Detect which cell encompasses the target text, then output its [x, y] center coordinate. 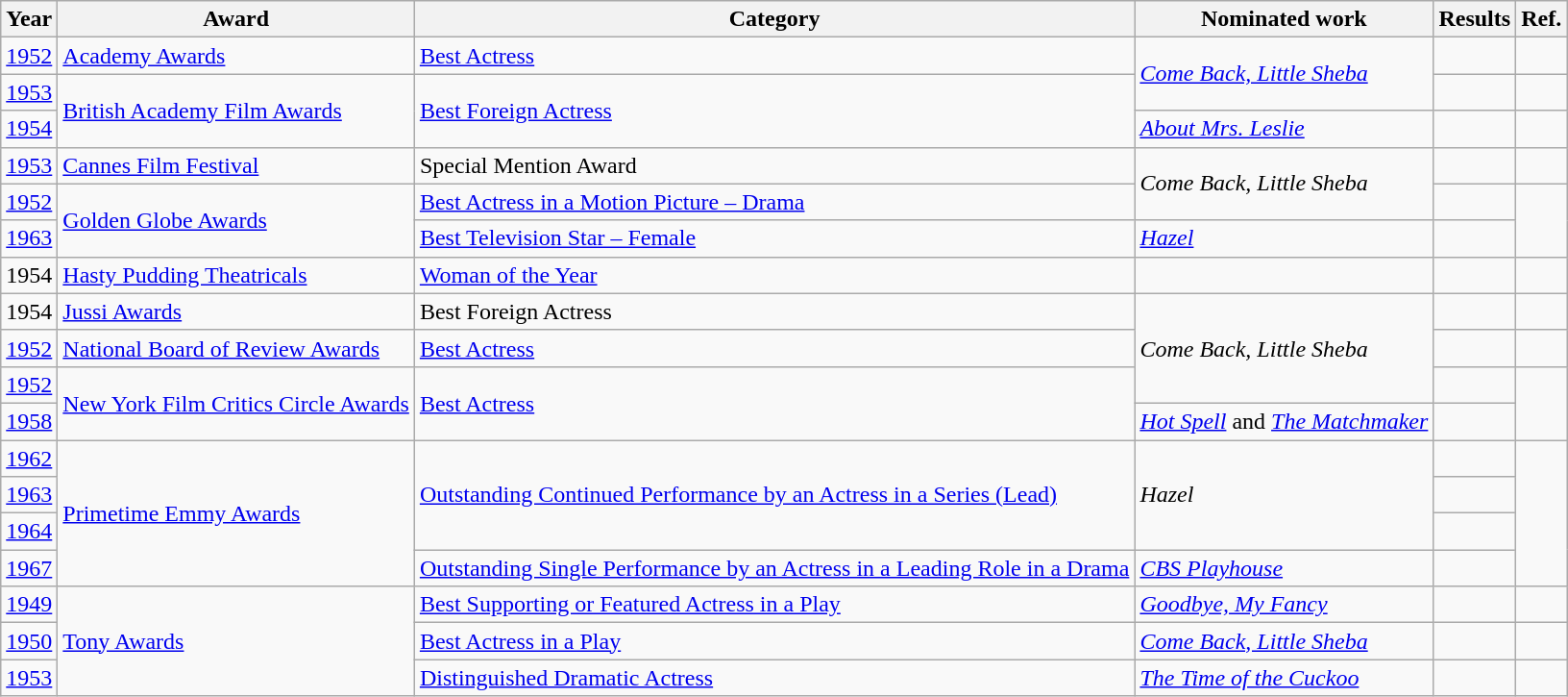
1950 [29, 641]
Tony Awards [236, 641]
Results [1475, 19]
Jussi Awards [236, 311]
Best Actress in a Play [774, 641]
1958 [29, 421]
Academy Awards [236, 56]
British Academy Film Awards [236, 111]
Best Actress in a Motion Picture – Drama [774, 202]
Special Mention Award [774, 165]
Year [29, 19]
Outstanding Continued Performance by an Actress in a Series (Lead) [774, 495]
1967 [29, 568]
Goodbye, My Fancy [1284, 605]
Award [236, 19]
Category [774, 19]
1949 [29, 605]
1964 [29, 532]
Nominated work [1284, 19]
Hot Spell and The Matchmaker [1284, 421]
Cannes Film Festival [236, 165]
Distinguished Dramatic Actress [774, 678]
CBS Playhouse [1284, 568]
1962 [29, 459]
Best Television Star – Female [774, 238]
Hasty Pudding Theatricals [236, 275]
Outstanding Single Performance by an Actress in a Leading Role in a Drama [774, 568]
The Time of the Cuckoo [1284, 678]
Ref. [1541, 19]
About Mrs. Leslie [1284, 129]
New York Film Critics Circle Awards [236, 403]
Woman of the Year [774, 275]
Golden Globe Awards [236, 220]
National Board of Review Awards [236, 348]
Best Supporting or Featured Actress in a Play [774, 605]
Primetime Emmy Awards [236, 513]
